Return the [X, Y] coordinate for the center point of the cell that contains the specified text.  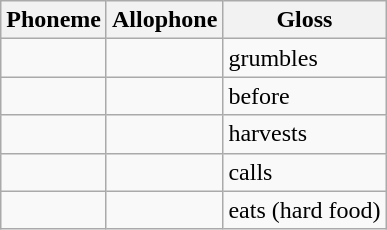
Gloss [304, 20]
before [304, 96]
calls [304, 172]
Allophone [164, 20]
Phoneme [54, 20]
eats (hard food) [304, 210]
grumbles [304, 58]
harvests [304, 134]
